Locate the cell with the specified text and output its (X, Y) center coordinate. 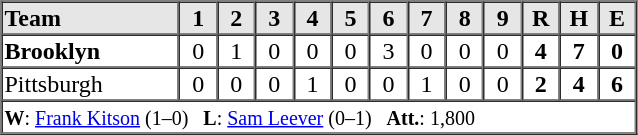
8 (465, 18)
H (579, 18)
9 (503, 18)
E (617, 18)
W: Frank Kitson (1–0) L: Sam Leever (0–1) Att.: 1,800 (319, 116)
Brooklyn (91, 50)
5 (350, 18)
Pittsburgh (91, 84)
R (541, 18)
Team (91, 18)
